Capture the cell that displays the provided text and extract its [x, y] central coordinate. 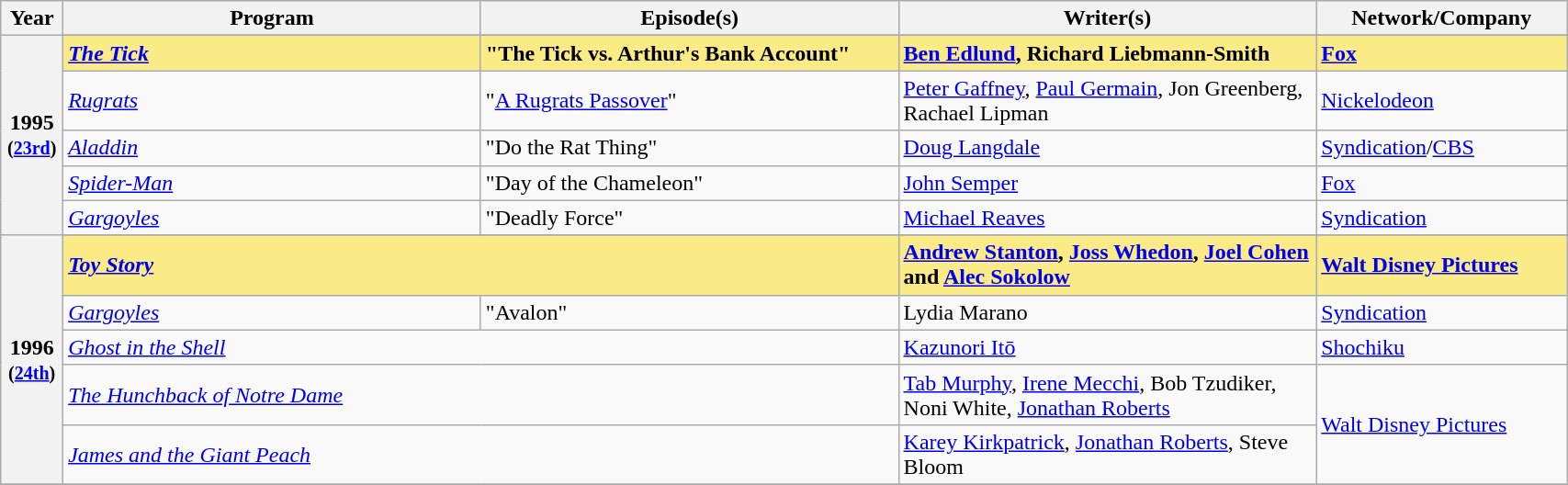
Network/Company [1442, 18]
Nickelodeon [1442, 101]
Program [272, 18]
Andrew Stanton, Joss Whedon, Joel Cohen and Alec Sokolow [1108, 265]
"Avalon" [689, 312]
The Hunchback of Notre Dame [481, 395]
"Deadly Force" [689, 218]
"Do the Rat Thing" [689, 148]
Ben Edlund, Richard Liebmann-Smith [1108, 53]
"Day of the Chameleon" [689, 183]
John Semper [1108, 183]
Kazunori Itō [1108, 347]
Syndication/CBS [1442, 148]
Rugrats [272, 101]
The Tick [272, 53]
1996 (24th) [32, 360]
Doug Langdale [1108, 148]
Ghost in the Shell [481, 347]
Year [32, 18]
Episode(s) [689, 18]
1995 (23rd) [32, 136]
Shochiku [1442, 347]
Writer(s) [1108, 18]
Spider-Man [272, 183]
"A Rugrats Passover" [689, 101]
Peter Gaffney, Paul Germain, Jon Greenberg, Rachael Lipman [1108, 101]
Lydia Marano [1108, 312]
Karey Kirkpatrick, Jonathan Roberts, Steve Bloom [1108, 454]
Aladdin [272, 148]
"The Tick vs. Arthur's Bank Account" [689, 53]
Toy Story [481, 265]
James and the Giant Peach [481, 454]
Michael Reaves [1108, 218]
Tab Murphy, Irene Mecchi, Bob Tzudiker, Noni White, Jonathan Roberts [1108, 395]
